Provide the (X, Y) coordinate of the cell's center where the given text is located.  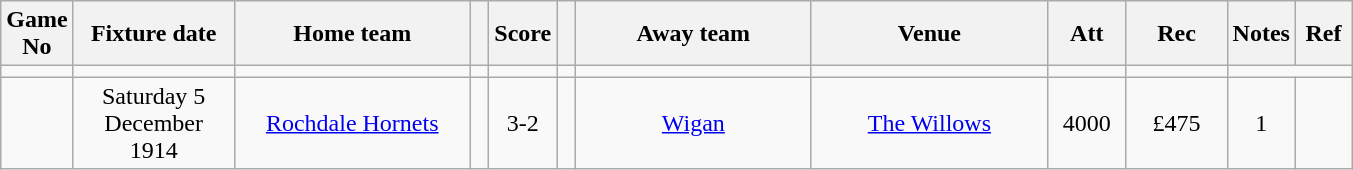
Rec (1176, 34)
4000 (1086, 123)
Venue (929, 34)
3-2 (523, 123)
Rochdale Hornets (352, 123)
Wigan (693, 123)
Home team (352, 34)
Att (1086, 34)
1 (1261, 123)
Away team (693, 34)
Notes (1261, 34)
Game No (37, 34)
£475 (1176, 123)
Fixture date (154, 34)
Saturday 5 December 1914 (154, 123)
Ref (1323, 34)
The Willows (929, 123)
Score (523, 34)
